Output the [x, y] coordinate of the center of the cell containing the given text.  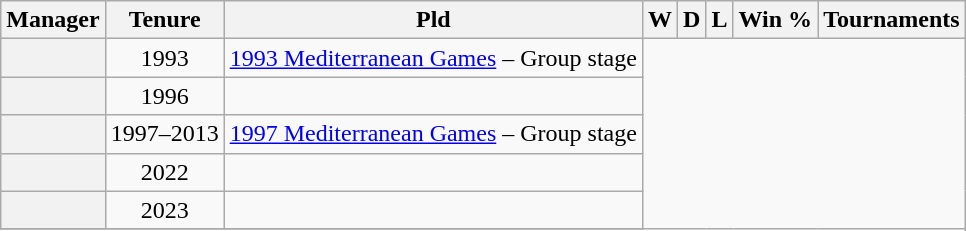
Manager [53, 20]
D [692, 20]
Pld [433, 20]
L [720, 20]
1996 [164, 96]
Win % [776, 20]
2023 [164, 210]
1993 Mediterranean Games – Group stage [433, 58]
1997–2013 [164, 134]
1993 [164, 58]
Tournaments [892, 20]
Tenure [164, 20]
2022 [164, 172]
W [660, 20]
1997 Mediterranean Games – Group stage [433, 134]
